Return the [x, y] coordinate for the center point of the cell that contains the specified text.  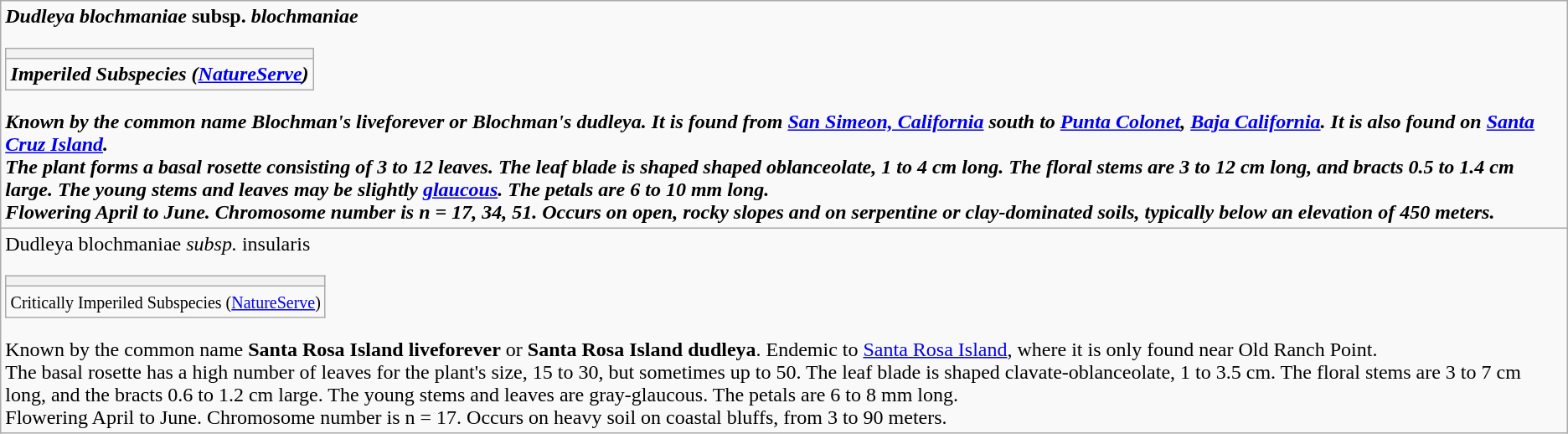
Critically Imperiled Subspecies (NatureServe) [166, 302]
Imperiled Subspecies (NatureServe) [159, 74]
